Determine the (x, y) coordinate at the center of the cell enclosing the given text.  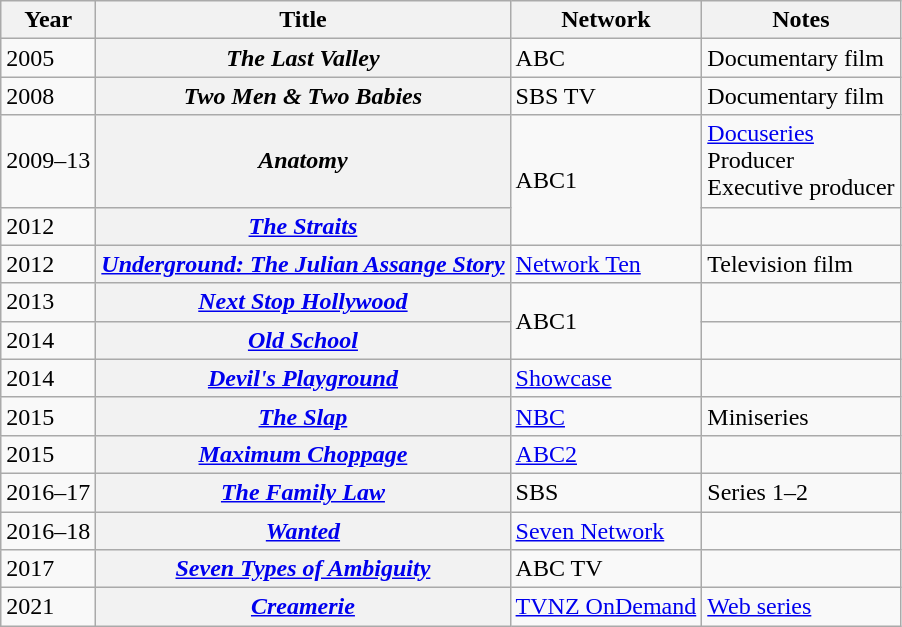
SBS TV (606, 96)
2009–13 (48, 161)
2016–17 (48, 492)
TVNZ OnDemand (606, 607)
Seven Network (606, 531)
Underground: The Julian Assange Story (303, 264)
ABC TV (606, 569)
Year (48, 20)
Next Stop Hollywood (303, 302)
2013 (48, 302)
Seven Types of Ambiguity (303, 569)
Showcase (606, 378)
2005 (48, 58)
Title (303, 20)
Maximum Choppage (303, 454)
Miniseries (801, 416)
ABC2 (606, 454)
2017 (48, 569)
2008 (48, 96)
Wanted (303, 531)
ABC (606, 58)
Two Men & Two Babies (303, 96)
Web series (801, 607)
Television film (801, 264)
Devil's Playground (303, 378)
SBS (606, 492)
The Last Valley (303, 58)
Notes (801, 20)
Network (606, 20)
Old School (303, 340)
Series 1–2 (801, 492)
The Slap (303, 416)
Anatomy (303, 161)
DocuseriesProducer Executive producer (801, 161)
Creamerie (303, 607)
NBC (606, 416)
Network Ten (606, 264)
2021 (48, 607)
The Straits (303, 226)
2016–18 (48, 531)
The Family Law (303, 492)
